For the text-containing cell, return its midpoint in [x, y] coordinate format. 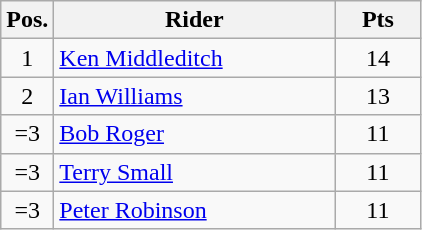
Ian Williams [194, 96]
1 [28, 58]
Pts [378, 20]
Rider [194, 20]
14 [378, 58]
Pos. [28, 20]
2 [28, 96]
Peter Robinson [194, 210]
13 [378, 96]
Ken Middleditch [194, 58]
Terry Small [194, 172]
Bob Roger [194, 134]
